Capture the cell that displays the provided text and extract its (X, Y) central coordinate. 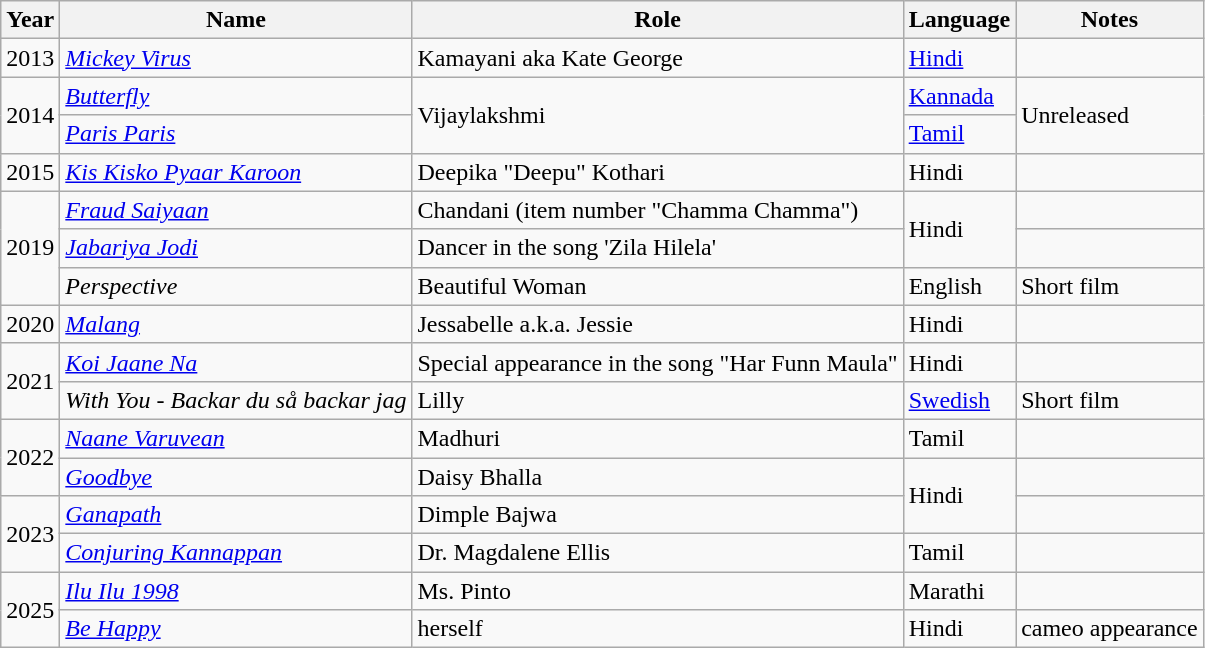
Marathi (959, 591)
2022 (30, 457)
Fraud Saiyaan (236, 210)
2013 (30, 58)
Naane Varuvean (236, 438)
Kannada (959, 96)
Goodbye (236, 477)
2014 (30, 115)
2025 (30, 610)
With You - Backar du så backar jag (236, 400)
English (959, 286)
Role (658, 20)
Mickey Virus (236, 58)
Swedish (959, 400)
Kis Kisko Pyaar Karoon (236, 172)
Daisy Bhalla (658, 477)
Beautiful Woman (658, 286)
Dimple Bajwa (658, 515)
2023 (30, 534)
Special appearance in the song "Har Funn Maula" (658, 362)
Unreleased (1110, 115)
Vijaylakshmi (658, 115)
2015 (30, 172)
Paris Paris (236, 134)
Kamayani aka Kate George (658, 58)
Malang (236, 324)
Lilly (658, 400)
Year (30, 20)
Ilu Ilu 1998 (236, 591)
Madhuri (658, 438)
Ganapath (236, 515)
Jessabelle a.k.a. Jessie (658, 324)
Butterfly (236, 96)
Koi Jaane Na (236, 362)
Notes (1110, 20)
2021 (30, 381)
2020 (30, 324)
Be Happy (236, 629)
2019 (30, 248)
herself (658, 629)
Language (959, 20)
Chandani (item number "Chamma Chamma") (658, 210)
Perspective (236, 286)
Jabariya Jodi (236, 248)
cameo appearance (1110, 629)
Dr. Magdalene Ellis (658, 553)
Ms. Pinto (658, 591)
Name (236, 20)
Dancer in the song 'Zila Hilela' (658, 248)
Deepika "Deepu" Kothari (658, 172)
Conjuring Kannappan (236, 553)
